Identify which cell holds the provided text, then report its [x, y] central coordinate. 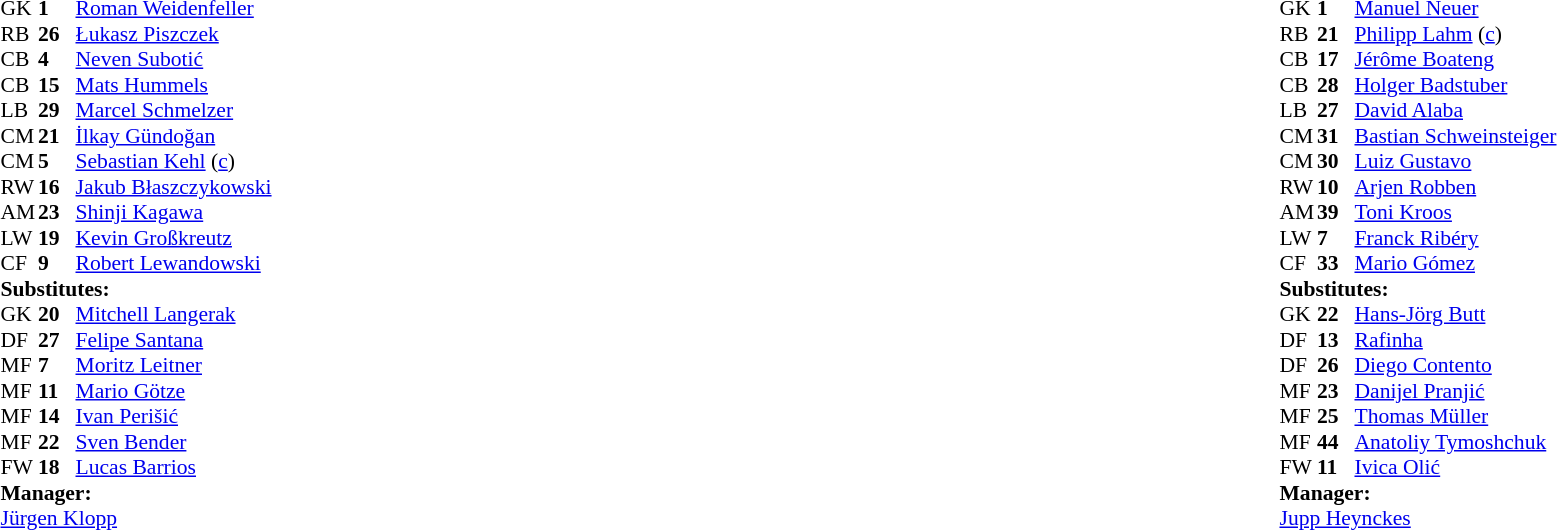
13 [1336, 340]
Holger Badstuber [1455, 85]
39 [1336, 213]
10 [1336, 187]
5 [57, 161]
Rafinha [1455, 340]
Diego Contento [1455, 365]
Mats Hummels [174, 85]
Hans-Jörg Butt [1455, 315]
14 [57, 417]
29 [57, 111]
16 [57, 187]
20 [57, 315]
19 [57, 238]
Moritz Leitner [174, 365]
Sebastian Kehl (c) [174, 161]
Marcel Schmelzer [174, 111]
Sven Bender [174, 442]
30 [1336, 161]
Bastian Schweinsteiger [1455, 136]
Ivan Perišić [174, 417]
44 [1336, 442]
Anatoliy Tymoshchuk [1455, 442]
Philipp Lahm (c) [1455, 34]
Mitchell Langerak [174, 315]
Łukasz Piszczek [174, 34]
Mario Gómez [1455, 263]
Mario Götze [174, 391]
İlkay Gündoğan [174, 136]
Shinji Kagawa [174, 213]
4 [57, 59]
Toni Kroos [1455, 213]
15 [57, 85]
Robert Lewandowski [174, 263]
Danijel Pranjić [1455, 391]
Franck Ribéry [1455, 238]
Neven Subotić [174, 59]
9 [57, 263]
Felipe Santana [174, 340]
33 [1336, 263]
18 [57, 467]
28 [1336, 85]
Jérôme Boateng [1455, 59]
Kevin Großkreutz [174, 238]
25 [1336, 417]
Ivica Olić [1455, 467]
Lucas Barrios [174, 467]
Arjen Robben [1455, 187]
Jakub Błaszczykowski [174, 187]
Luiz Gustavo [1455, 161]
17 [1336, 59]
31 [1336, 136]
David Alaba [1455, 111]
Thomas Müller [1455, 417]
